Locate the cell with the specified text and output its [x, y] center coordinate. 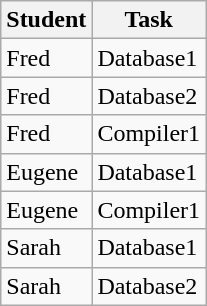
Student [46, 20]
Task [149, 20]
